Search for the cell housing the specified text and yield its (x, y) center coordinate. 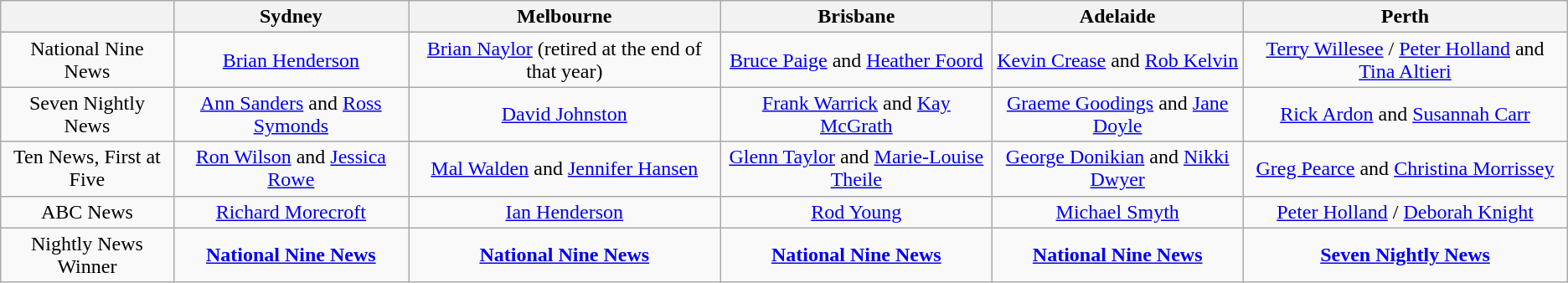
Sydney (291, 17)
Rick Ardon and Susannah Carr (1406, 114)
Ten News, First at Five (87, 169)
ABC News (87, 212)
Peter Holland / Deborah Knight (1406, 212)
David Johnston (565, 114)
Brian Naylor (retired at the end of that year) (565, 60)
Terry Willesee / Peter Holland and Tina Altieri (1406, 60)
Perth (1406, 17)
Ian Henderson (565, 212)
Kevin Crease and Rob Kelvin (1117, 60)
Greg Pearce and Christina Morrissey (1406, 169)
Bruce Paige and Heather Foord (856, 60)
Richard Morecroft (291, 212)
Nightly News Winner (87, 255)
Graeme Goodings and Jane Doyle (1117, 114)
Melbourne (565, 17)
Rod Young (856, 212)
Ann Sanders and Ross Symonds (291, 114)
Frank Warrick and Kay McGrath (856, 114)
Brian Henderson (291, 60)
Michael Smyth (1117, 212)
Ron Wilson and Jessica Rowe (291, 169)
Mal Walden and Jennifer Hansen (565, 169)
George Donikian and Nikki Dwyer (1117, 169)
Glenn Taylor and Marie-Louise Theile (856, 169)
Adelaide (1117, 17)
Brisbane (856, 17)
